Scan for the cell matching the given text and deliver its (X, Y) coordinate at center. 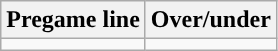
Pregame line (74, 20)
Over/under (210, 20)
